Detect which cell encompasses the target text, then output its [x, y] center coordinate. 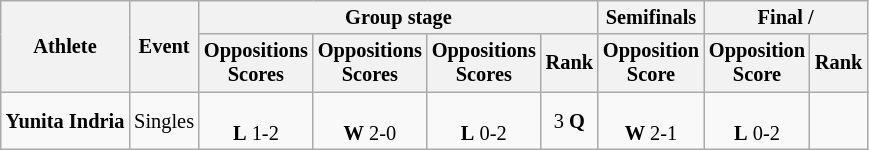
W 2-1 [651, 121]
Group stage [398, 17]
Singles [164, 121]
Athlete [65, 46]
Semifinals [651, 17]
Yunita Indria [65, 121]
Final / [786, 17]
L 1-2 [256, 121]
W 2-0 [370, 121]
Event [164, 46]
3 Q [570, 121]
